Identify which cell holds the provided text, then report its [x, y] central coordinate. 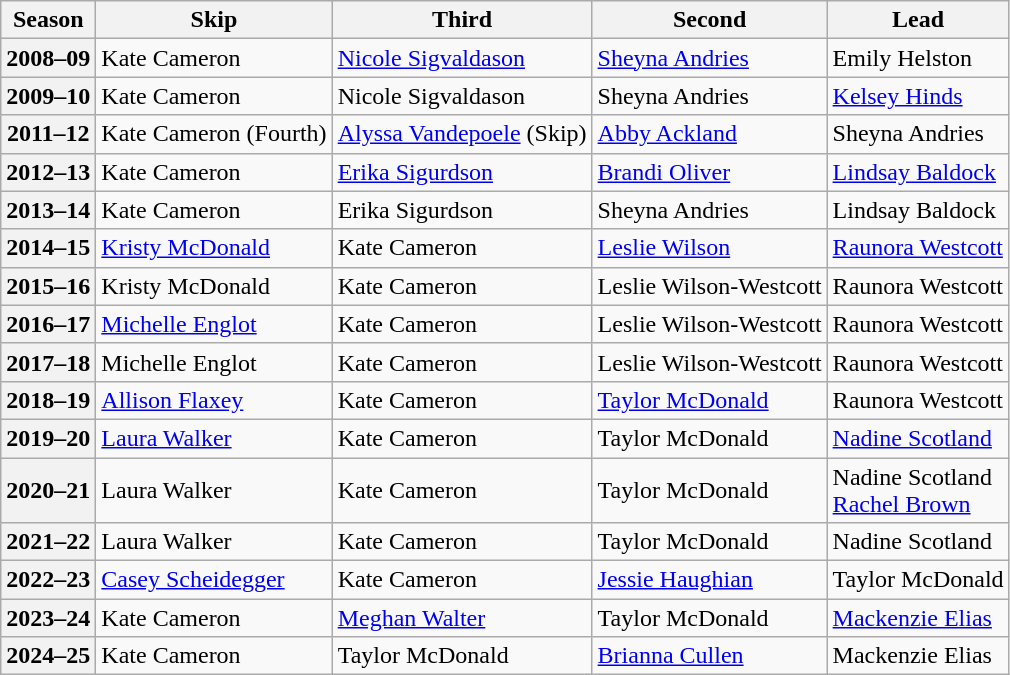
2009–10 [48, 96]
2017–18 [48, 362]
Second [710, 20]
2024–25 [48, 656]
Skip [214, 20]
2021–22 [48, 542]
Jessie Haughian [710, 580]
2014–15 [48, 248]
Kelsey Hinds [918, 96]
2020–21 [48, 490]
Alyssa Vandepoele (Skip) [462, 134]
Nadine Scotland Rachel Brown [918, 490]
Brianna Cullen [710, 656]
Season [48, 20]
Leslie Wilson [710, 248]
Abby Ackland [710, 134]
2011–12 [48, 134]
Third [462, 20]
2015–16 [48, 286]
2008–09 [48, 58]
Meghan Walter [462, 618]
2019–20 [48, 438]
2018–19 [48, 400]
Allison Flaxey [214, 400]
2013–14 [48, 210]
2012–13 [48, 172]
Kate Cameron (Fourth) [214, 134]
Brandi Oliver [710, 172]
2016–17 [48, 324]
Lead [918, 20]
2022–23 [48, 580]
Casey Scheidegger [214, 580]
Emily Helston [918, 58]
2023–24 [48, 618]
